Pinpoint the cell where the given text exists, returning its (x, y) midpoint coordinate. 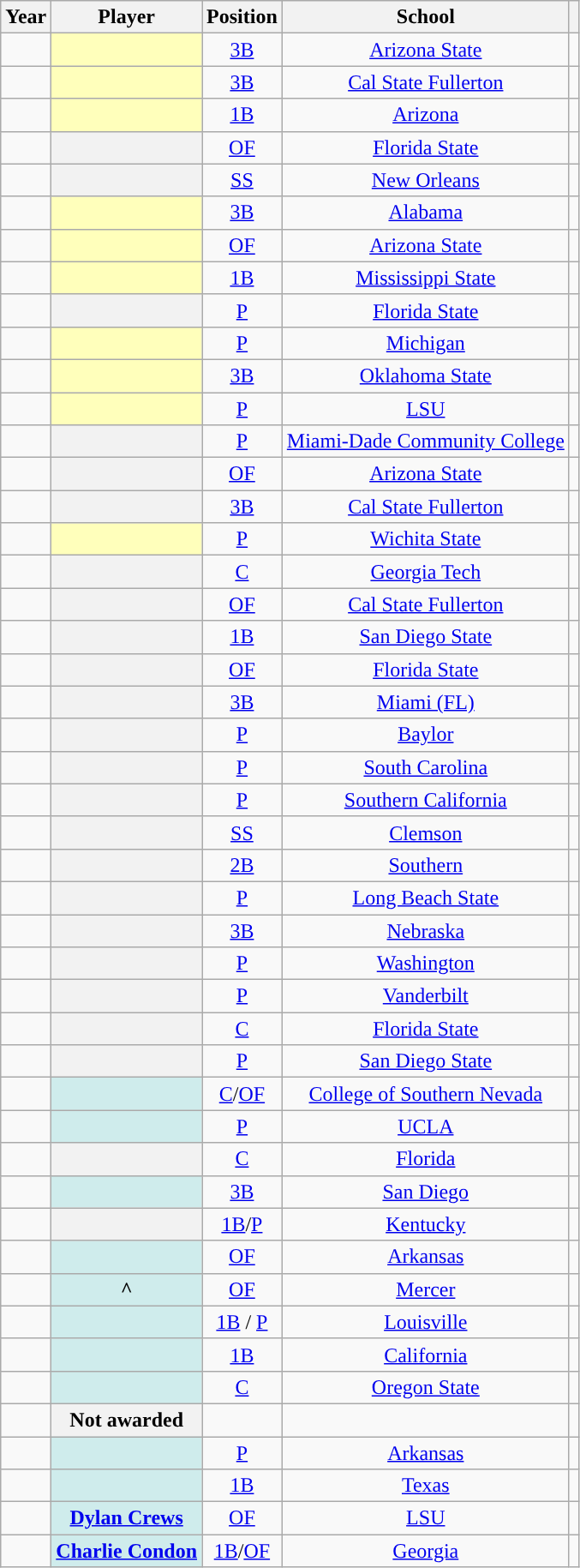
Long Beach State (425, 898)
Wichita State (425, 539)
New Orleans (425, 180)
Georgia (425, 1551)
San Diego (425, 1192)
Nebraska (425, 930)
Arizona (425, 115)
Mercer (425, 1289)
UCLA (425, 1126)
Texas (425, 1486)
Oklahoma State (425, 375)
Not awarded (127, 1420)
Vanderbilt (425, 996)
2B (242, 865)
College of Southern Nevada (425, 1094)
Washington (425, 964)
Dylan Crews (127, 1518)
Southern (425, 865)
Oregon State (425, 1387)
Charlie Condon (127, 1551)
Miami (FL) (425, 702)
Player (127, 17)
Position (242, 17)
Baylor (425, 735)
Southern California (425, 800)
Alabama (425, 213)
Clemson (425, 832)
Kentucky (425, 1224)
Michigan (425, 343)
Mississippi State (425, 278)
Louisville (425, 1322)
Georgia Tech (425, 572)
South Carolina (425, 767)
Florida (425, 1159)
^ (127, 1289)
California (425, 1355)
C/OF (242, 1094)
Miami-Dade Community College (425, 442)
School (425, 17)
1B / P (242, 1322)
1B/OF (242, 1551)
1B/P (242, 1224)
Year (26, 17)
